Locate the cell with the specified text and output its (X, Y) center coordinate. 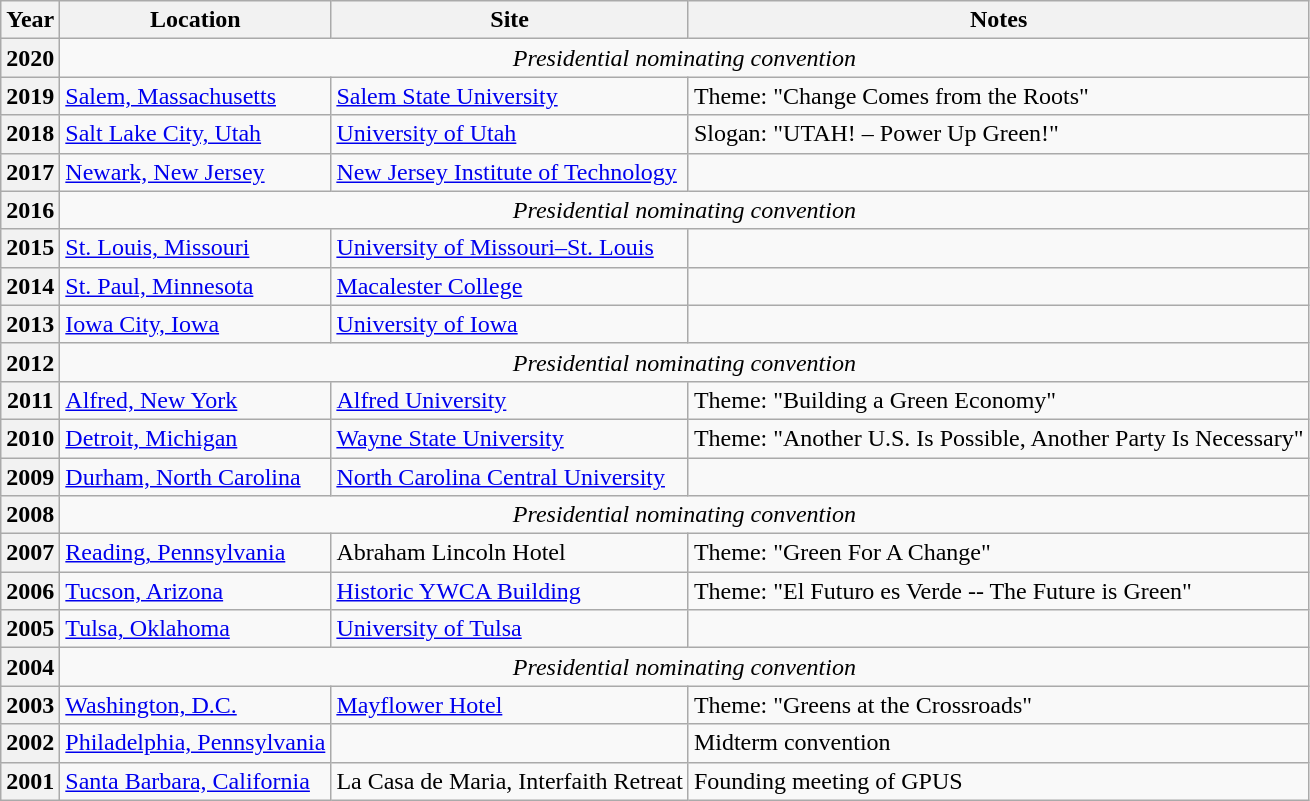
Reading, Pennsylvania (196, 553)
Washington, D.C. (196, 705)
2019 (30, 96)
Salt Lake City, Utah (196, 134)
Mayflower Hotel (510, 705)
2015 (30, 248)
North Carolina Central University (510, 477)
Iowa City, Iowa (196, 324)
2005 (30, 629)
Theme: "Another U.S. Is Possible, Another Party Is Necessary" (998, 438)
Site (510, 20)
2008 (30, 515)
Macalester College (510, 286)
University of Utah (510, 134)
Tucson, Arizona (196, 591)
Alfred, New York (196, 400)
Year (30, 20)
2003 (30, 705)
2014 (30, 286)
Wayne State University (510, 438)
Abraham Lincoln Hotel (510, 553)
Salem, Massachusetts (196, 96)
Notes (998, 20)
Alfred University (510, 400)
St. Louis, Missouri (196, 248)
Midterm convention (998, 743)
Santa Barbara, California (196, 781)
La Casa de Maria, Interfaith Retreat (510, 781)
2012 (30, 362)
2016 (30, 210)
2002 (30, 743)
University of Iowa (510, 324)
Theme: "Green For A Change" (998, 553)
New Jersey Institute of Technology (510, 172)
2010 (30, 438)
Theme: "Greens at the Crossroads" (998, 705)
Location (196, 20)
University of Missouri–St. Louis (510, 248)
Founding meeting of GPUS (998, 781)
Philadelphia, Pennsylvania (196, 743)
Tulsa, Oklahoma (196, 629)
Salem State University (510, 96)
2001 (30, 781)
Theme: "El Futuro es Verde -- The Future is Green" (998, 591)
2013 (30, 324)
St. Paul, Minnesota (196, 286)
2011 (30, 400)
Historic YWCA Building (510, 591)
2004 (30, 667)
Theme: "Change Comes from the Roots" (998, 96)
Durham, North Carolina (196, 477)
Detroit, Michigan (196, 438)
University of Tulsa (510, 629)
2006 (30, 591)
Theme: "Building a Green Economy" (998, 400)
2018 (30, 134)
Slogan: "UTAH! – Power Up Green!" (998, 134)
2017 (30, 172)
Newark, New Jersey (196, 172)
2009 (30, 477)
2007 (30, 553)
2020 (30, 58)
